Extract the (X, Y) coordinate from the center of the cell holding the provided text.  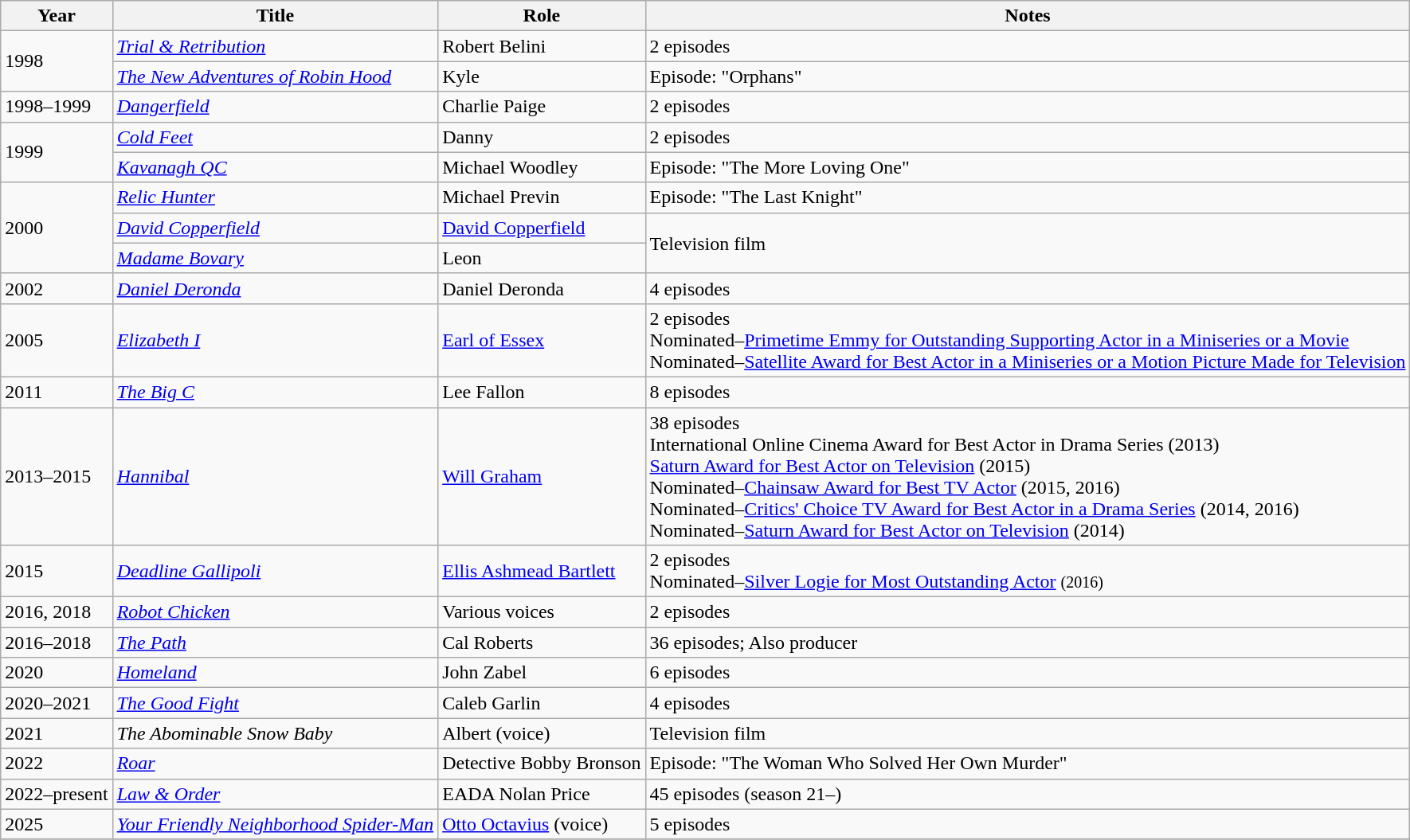
Will Graham (542, 476)
1998 (57, 61)
45 episodes (season 21–) (1028, 794)
2000 (57, 228)
2011 (57, 392)
Episode: "The Last Knight" (1028, 197)
36 episodes; Also producer (1028, 643)
Caleb Garlin (542, 703)
Michael Woodley (542, 167)
8 episodes (1028, 392)
Year (57, 16)
The Path (276, 643)
2016–2018 (57, 643)
The Abominable Snow Baby (276, 733)
Ellis Ashmead Bartlett (542, 572)
Cal Roberts (542, 643)
Episode: "The Woman Who Solved Her Own Murder" (1028, 764)
Elizabeth I (276, 340)
Notes (1028, 16)
Hannibal (276, 476)
Relic Hunter (276, 197)
Detective Bobby Bronson (542, 764)
Lee Fallon (542, 392)
Leon (542, 258)
2022 (57, 764)
Law & Order (276, 794)
Madame Bovary (276, 258)
Various voices (542, 612)
The Big C (276, 392)
Title (276, 16)
2 episodesNominated–Silver Logie for Most Outstanding Actor (2016) (1028, 572)
Danny (542, 137)
Dangerfield (276, 107)
John Zabel (542, 673)
Your Friendly Neighborhood Spider-Man (276, 824)
Episode: "The More Loving One" (1028, 167)
2025 (57, 824)
The New Adventures of Robin Hood (276, 76)
2020 (57, 673)
Otto Octavius (voice) (542, 824)
Homeland (276, 673)
2015 (57, 572)
2020–2021 (57, 703)
5 episodes (1028, 824)
Role (542, 16)
Kavanagh QC (276, 167)
Robot Chicken (276, 612)
Earl of Essex (542, 340)
2022–present (57, 794)
2005 (57, 340)
Robert Belini (542, 46)
2016, 2018 (57, 612)
2021 (57, 733)
Albert (voice) (542, 733)
6 episodes (1028, 673)
Roar (276, 764)
2002 (57, 288)
Kyle (542, 76)
The Good Fight (276, 703)
Episode: "Orphans" (1028, 76)
1998–1999 (57, 107)
1999 (57, 152)
Trial & Retribution (276, 46)
2013–2015 (57, 476)
EADA Nolan Price (542, 794)
Charlie Paige (542, 107)
Cold Feet (276, 137)
Deadline Gallipoli (276, 572)
Michael Previn (542, 197)
